Find where the given text appears and provide that cell's center as [X, Y] coordinate. 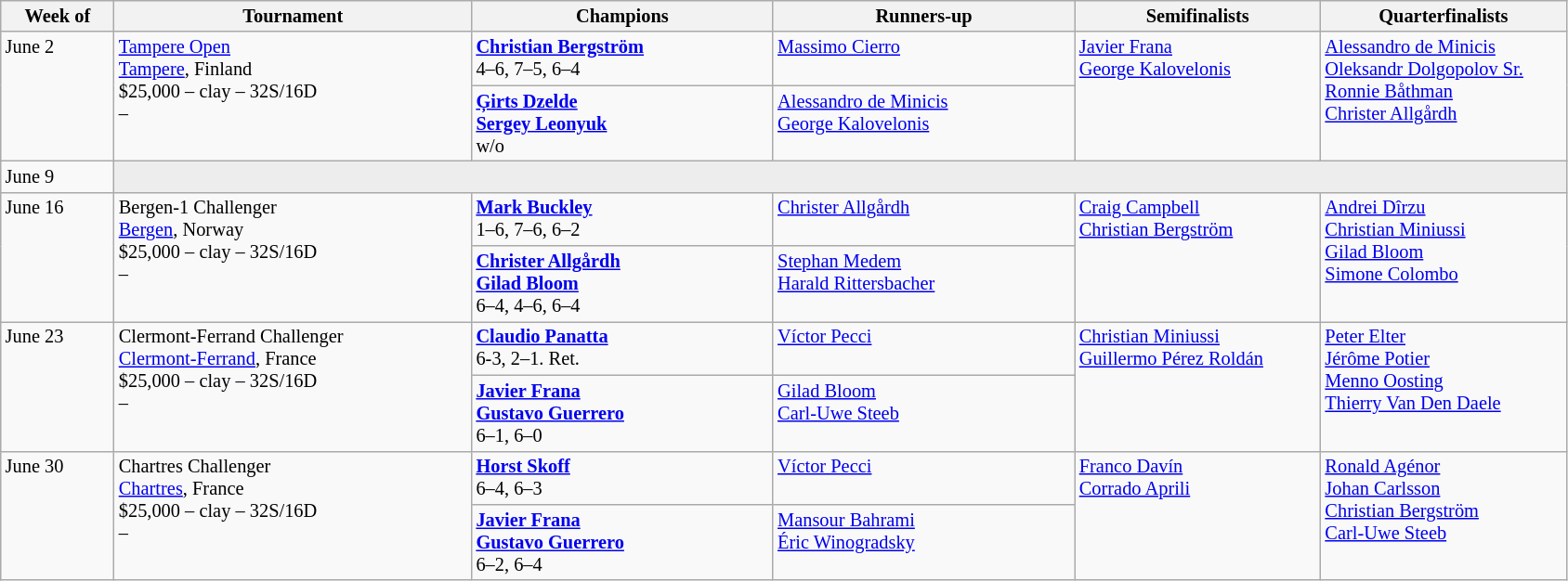
Gilad Bloom Carl-Uwe Steeb [923, 413]
June 30 [58, 516]
Christian Miniussi Guillermo Pérez Roldán [1198, 386]
Tampere OpenTampere, Finland$25,000 – clay – 32S/16D – [294, 97]
Alessandro de Minicis George Kalovelonis [923, 123]
Javier Frana Gustavo Guerrero6–1, 6–0 [622, 413]
Week of [58, 16]
June 2 [58, 97]
Franco Davín Corrado Aprili [1198, 516]
Alessandro de Minicis Oleksandr Dolgopolov Sr. Ronnie Båthman Christer Allgårdh [1444, 97]
Peter Elter Jérôme Potier Menno Oosting Thierry Van Den Daele [1444, 386]
Mark Buckley 1–6, 7–6, 6–2 [622, 219]
Craig Campbell Christian Bergström [1198, 256]
June 23 [58, 386]
Christian Bergström 4–6, 7–5, 6–4 [622, 58]
Claudio Panatta 6-3, 2–1. Ret. [622, 348]
Ģirts Dzelde Sergey Leonyuk w/o [622, 123]
Clermont-Ferrand Challenger Clermont-Ferrand, France$25,000 – clay – 32S/16D – [294, 386]
Christer Allgårdh Gilad Bloom6–4, 4–6, 6–4 [622, 284]
Chartres ChallengerChartres, France$25,000 – clay – 32S/16D – [294, 516]
Champions [622, 16]
Semifinalists [1198, 16]
Javier Frana Gustavo Guerrero6–2, 6–4 [622, 542]
Ronald Agénor Johan Carlsson Christian Bergström Carl-Uwe Steeb [1444, 516]
Mansour Bahrami Éric Winogradsky [923, 542]
June 16 [58, 256]
June 9 [58, 176]
Christer Allgårdh [923, 219]
Javier Frana George Kalovelonis [1198, 97]
Bergen-1 ChallengerBergen, Norway$25,000 – clay – 32S/16D – [294, 256]
Stephan Medem Harald Rittersbacher [923, 284]
Massimo Cierro [923, 58]
Horst Skoff 6–4, 6–3 [622, 478]
Andrei Dîrzu Christian Miniussi Gilad Bloom Simone Colombo [1444, 256]
Runners-up [923, 16]
Tournament [294, 16]
Quarterfinalists [1444, 16]
